Determine the (x, y) coordinate at the center of the cell enclosing the given text.  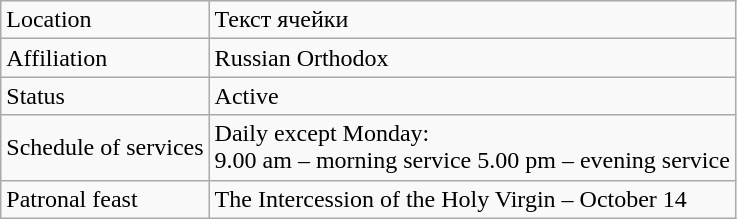
Daily except Monday:9.00 am – morning service 5.00 pm – evening service (472, 148)
Affiliation (105, 58)
Active (472, 96)
Russian Orthodox (472, 58)
Patronal feast (105, 199)
Status (105, 96)
Location (105, 20)
Текст ячейки (472, 20)
Schedule of services (105, 148)
The Intercession of the Holy Virgin – October 14 (472, 199)
